Pinpoint the cell where the given text exists, returning its [x, y] midpoint coordinate. 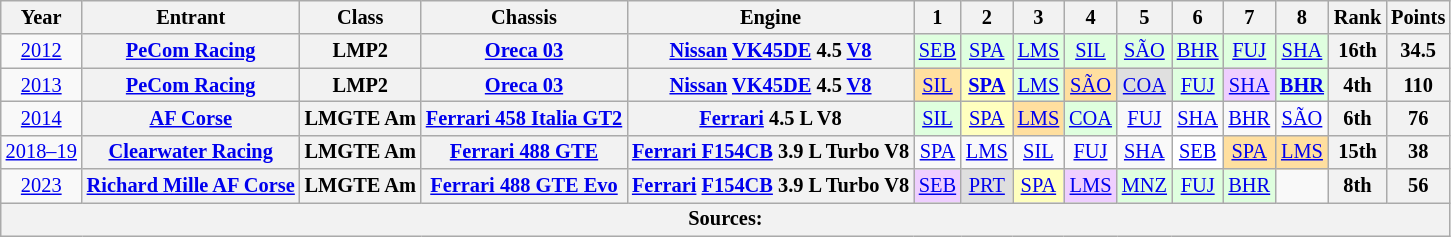
76 [1418, 118]
4 [1090, 17]
2018–19 [42, 152]
Sources: [726, 219]
Richard Mille AF Corse [191, 186]
110 [1418, 85]
1 [938, 17]
Year [42, 17]
2013 [42, 85]
5 [1144, 17]
Class [360, 17]
Ferrari 488 GTE Evo [524, 186]
2012 [42, 51]
15th [1358, 152]
2014 [42, 118]
4th [1358, 85]
3 [1039, 17]
7 [1249, 17]
Engine [770, 17]
2 [987, 17]
AF Corse [191, 118]
Rank [1358, 17]
6th [1358, 118]
56 [1418, 186]
MNZ [1144, 186]
Chassis [524, 17]
16th [1358, 51]
8th [1358, 186]
6 [1198, 17]
Ferrari 488 GTE [524, 152]
PRT [987, 186]
Ferrari 458 Italia GT2 [524, 118]
8 [1302, 17]
34.5 [1418, 51]
Clearwater Racing [191, 152]
Entrant [191, 17]
Points [1418, 17]
38 [1418, 152]
Ferrari 4.5 L V8 [770, 118]
2023 [42, 186]
